Output the (X, Y) coordinate of the center of the cell containing the given text.  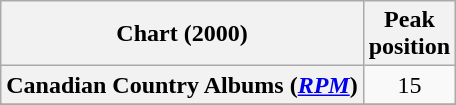
Canadian Country Albums (RPM) (182, 85)
Peak position (409, 34)
15 (409, 85)
Chart (2000) (182, 34)
